Determine the [X, Y] coordinate at the center of the cell enclosing the given text.  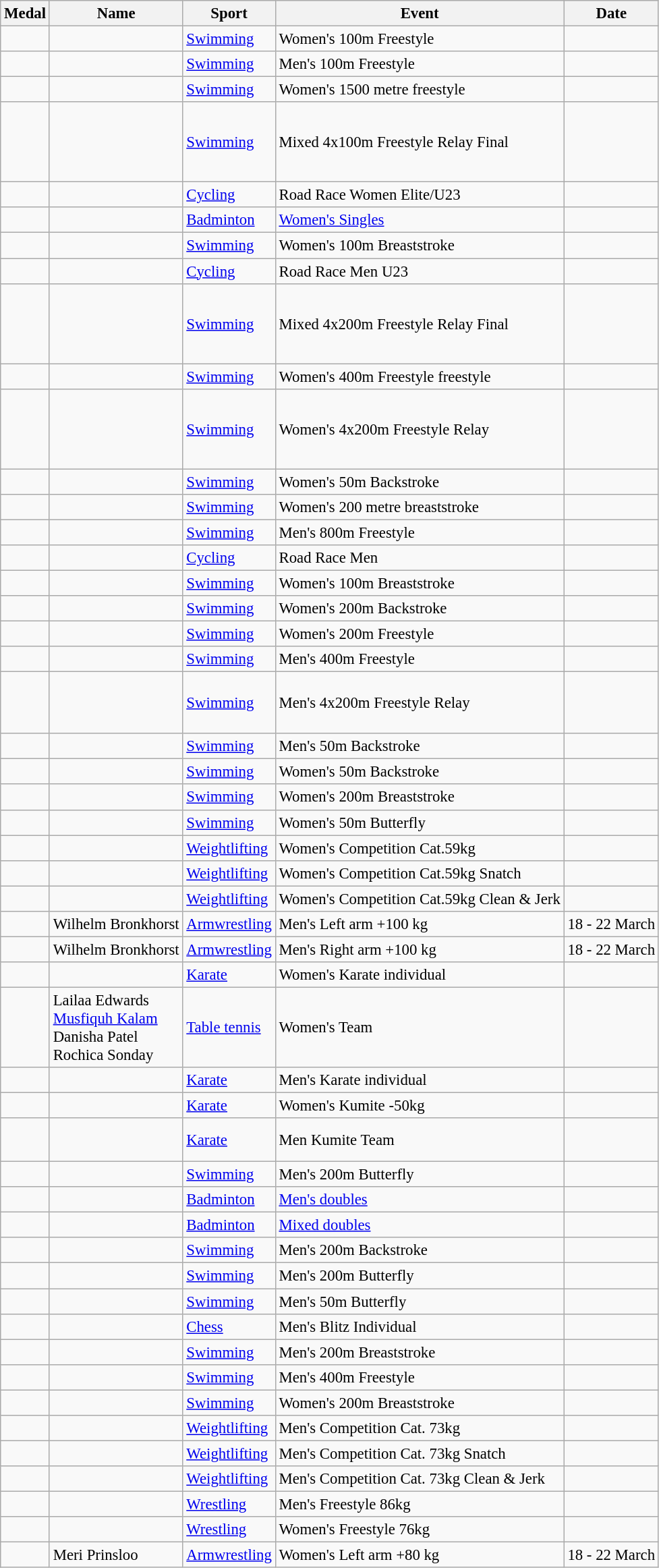
Men's Competition Cat. 73kg Snatch [420, 1453]
Women's Left arm +80 kg [420, 1555]
Women's Singles [420, 221]
Men's 50m Butterfly [420, 1301]
Meri Prinsloo [116, 1555]
Women's 100m Freestyle [420, 39]
Lailaa EdwardsMusfiquh KalamDanisha PatelRochica Sonday [116, 1027]
Men's Blitz Individual [420, 1326]
Men's 100m Freestyle [420, 64]
Women's Competition Cat.59kg [420, 848]
Women's 200m Freestyle [420, 634]
Table tennis [229, 1027]
Date [611, 13]
Women's Team [420, 1027]
Event [420, 13]
Mixed 4x200m Freestyle Relay Final [420, 324]
Women's Competition Cat.59kg Snatch [420, 873]
Men's Right arm +100 kg [420, 949]
Mixed 4x100m Freestyle Relay Final [420, 142]
Men's Freestyle 86kg [420, 1504]
Men Kumite Team [420, 1140]
Men's 50m Backstroke [420, 746]
Road Race Women Elite/U23 [420, 195]
Women's 4x200m Freestyle Relay [420, 429]
Men's 800m Freestyle [420, 532]
Men's Left arm +100 kg [420, 924]
Road Race Men U23 [420, 271]
Women's 400m Freestyle freestyle [420, 376]
Women's 200 metre breaststroke [420, 507]
Women's Competition Cat.59kg Clean & Jerk [420, 899]
Women's Kumite -50kg [420, 1106]
Men's 4x200m Freestyle Relay [420, 703]
Women's Karate individual [420, 975]
Men's 200m Breaststroke [420, 1352]
Men's doubles [420, 1200]
Road Race Men [420, 558]
Name [116, 13]
Women's Freestyle 76kg [420, 1530]
Chess [229, 1326]
Men's Competition Cat. 73kg [420, 1428]
Women's 1500 metre freestyle [420, 90]
Women's 200m Backstroke [420, 609]
Men's Karate individual [420, 1080]
Sport [229, 13]
Mixed doubles [420, 1225]
Men's 200m Backstroke [420, 1250]
Men's Competition Cat. 73kg Clean & Jerk [420, 1479]
Medal [26, 13]
Women's 50m Butterfly [420, 822]
